Find where the given text appears and provide that cell's center as [X, Y] coordinate. 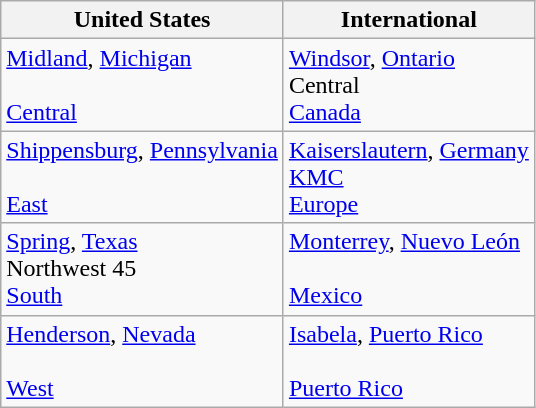
Shippensburg, PennsylvaniaEast [142, 177]
Isabela, Puerto RicoPuerto Rico [408, 361]
Windsor, OntarioCentralCanada [408, 85]
Midland, MichiganCentral [142, 85]
Spring, TexasNorthwest 45South [142, 269]
Monterrey, Nuevo LeónMexico [408, 269]
United States [142, 20]
International [408, 20]
Henderson, NevadaWest [142, 361]
Kaiserslautern, GermanyKMCEurope [408, 177]
